Find where the given text appears and provide that cell's center as [x, y] coordinate. 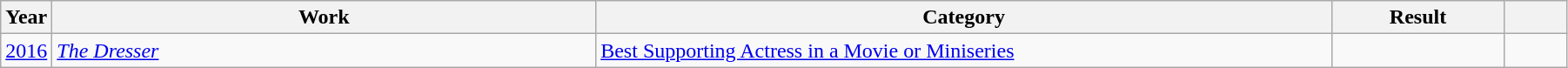
Work [324, 17]
Category [964, 17]
Year [26, 17]
Result [1418, 17]
2016 [26, 51]
The Dresser [324, 51]
Best Supporting Actress in a Movie or Miniseries [964, 51]
